Identify which cell holds the provided text, then report its (X, Y) central coordinate. 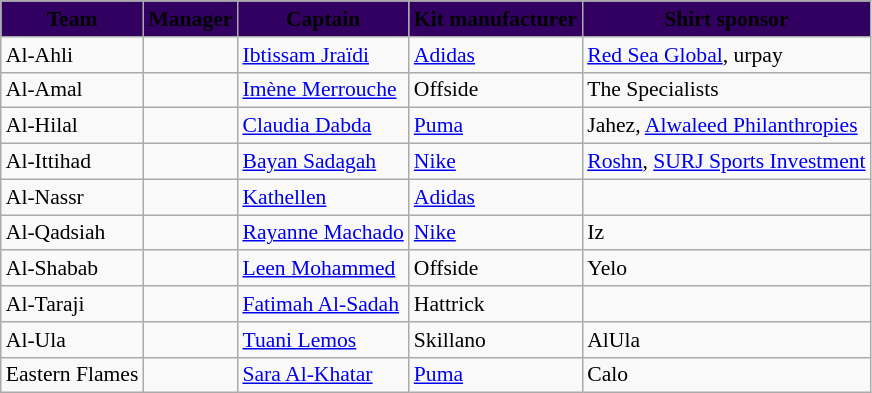
Hattrick (496, 304)
The Specialists (726, 90)
AlUla (726, 340)
Manager (190, 19)
Shirt sponsor (726, 19)
Rayanne Machado (322, 233)
Kit manufacturer (496, 19)
Imène Merrouche (322, 90)
Skillano (496, 340)
Team (72, 19)
Al-Hilal (72, 126)
Yelo (726, 269)
Ibtissam Jraïdi (322, 55)
Al-Nassr (72, 197)
Claudia Dabda (322, 126)
Calo (726, 375)
Al-Qadsiah (72, 233)
Red Sea Global, urpay (726, 55)
Al-Taraji (72, 304)
Al-Shabab (72, 269)
Fatimah Al-Sadah (322, 304)
Tuani Lemos (322, 340)
Al-Ittihad (72, 162)
Bayan Sadagah (322, 162)
Al-Ahli (72, 55)
Al-Ula (72, 340)
Roshn, SURJ Sports Investment (726, 162)
Captain (322, 19)
Iz (726, 233)
Al-Amal (72, 90)
Sara Al-Khatar (322, 375)
Jahez, Alwaleed Philanthropies (726, 126)
Kathellen (322, 197)
Leen Mohammed (322, 269)
Eastern Flames (72, 375)
